Detect which cell encompasses the target text, then output its (X, Y) center coordinate. 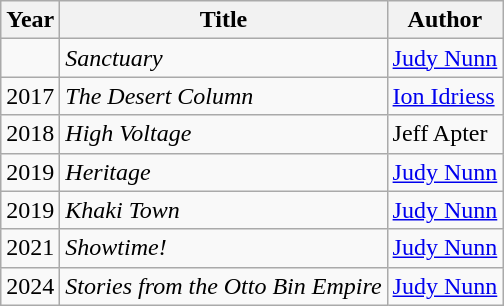
Jeff Apter (445, 134)
Year (30, 20)
Showtime! (224, 248)
2021 (30, 248)
2024 (30, 286)
2017 (30, 96)
Author (445, 20)
The Desert Column (224, 96)
Heritage (224, 172)
2018 (30, 134)
Stories from the Otto Bin Empire (224, 286)
Title (224, 20)
Sanctuary (224, 58)
Ion Idriess (445, 96)
High Voltage (224, 134)
Khaki Town (224, 210)
